Find where the given text appears and provide that cell's center as [X, Y] coordinate. 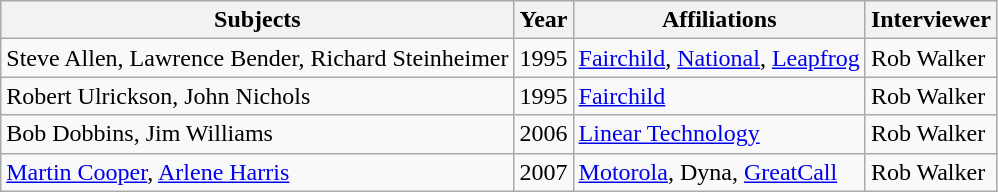
Subjects [258, 20]
Year [544, 20]
Fairchild [719, 96]
Fairchild, National, Leapfrog [719, 58]
Bob Dobbins, Jim Williams [258, 134]
2006 [544, 134]
2007 [544, 172]
Robert Ulrickson, John Nichols [258, 96]
Interviewer [930, 20]
Steve Allen, Lawrence Bender, Richard Steinheimer [258, 58]
Affiliations [719, 20]
Linear Technology [719, 134]
Motorola, Dyna, GreatCall [719, 172]
Martin Cooper, Arlene Harris [258, 172]
